Provide the (X, Y) coordinate of the cell's center where the given text is located.  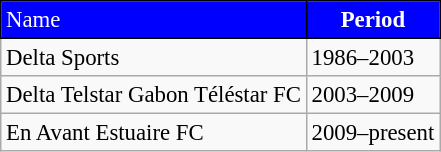
Delta Telstar Gabon Téléstar FC (154, 95)
Delta Sports (154, 58)
Name (154, 20)
2003–2009 (372, 95)
Period (372, 20)
En Avant Estuaire FC (154, 133)
2009–present (372, 133)
1986–2003 (372, 58)
